Determine the (x, y) coordinate at the center of the cell enclosing the given text.  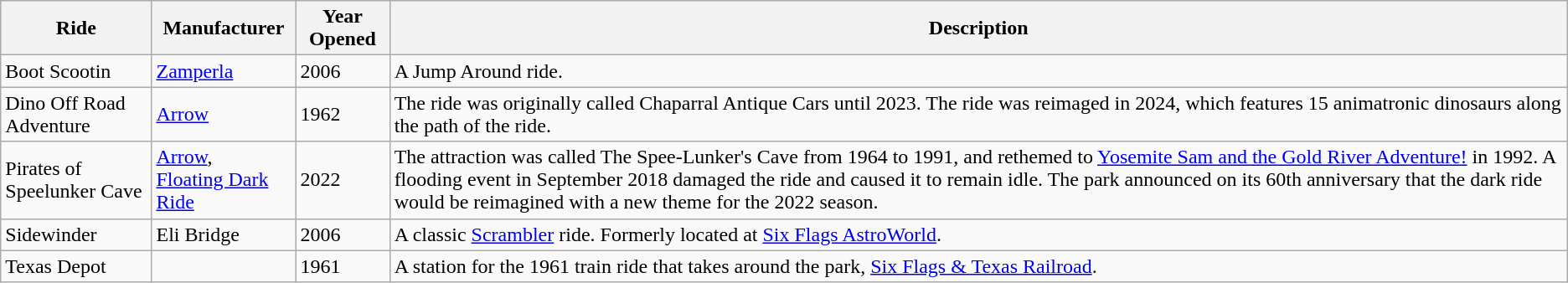
Eli Bridge (224, 234)
Manufacturer (224, 28)
A station for the 1961 train ride that takes around the park, Six Flags & Texas Railroad. (978, 266)
Sidewinder (76, 234)
Arrow, Floating Dark Ride (224, 180)
A classic Scrambler ride. Formerly located at Six Flags AstroWorld. (978, 234)
Dino Off Road Adventure (76, 114)
2022 (343, 180)
1962 (343, 114)
Year Opened (343, 28)
Boot Scootin (76, 71)
Ride (76, 28)
Arrow (224, 114)
A Jump Around ride. (978, 71)
1961 (343, 266)
Zamperla (224, 71)
Texas Depot (76, 266)
Pirates of Speelunker Cave (76, 180)
Description (978, 28)
